Find where the given text appears and provide that cell's center as [x, y] coordinate. 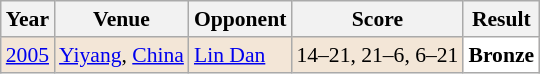
Opponent [240, 19]
Bronze [501, 55]
Lin Dan [240, 55]
Yiyang, China [122, 55]
Year [28, 19]
Score [377, 19]
14–21, 21–6, 6–21 [377, 55]
2005 [28, 55]
Venue [122, 19]
Result [501, 19]
